Locate the cell with the specified text and output its [x, y] center coordinate. 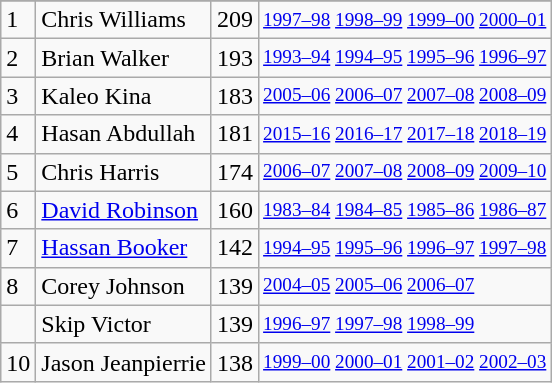
1997–98 1998–99 1999–00 2000–01 [405, 20]
Chris Williams [124, 20]
Chris Harris [124, 172]
Hasan Abdullah [124, 134]
2015–16 2016–17 2017–18 2018–19 [405, 134]
1994–95 1995–96 1996–97 1997–98 [405, 248]
1993–94 1994–95 1995–96 1996–97 [405, 58]
1 [18, 20]
Skip Victor [124, 324]
142 [234, 248]
4 [18, 134]
7 [18, 248]
10 [18, 362]
138 [234, 362]
1996–97 1997–98 1998–99 [405, 324]
183 [234, 96]
2005–06 2006–07 2007–08 2008–09 [405, 96]
8 [18, 286]
Jason Jeanpierrie [124, 362]
160 [234, 210]
Brian Walker [124, 58]
Kaleo Kina [124, 96]
5 [18, 172]
2006–07 2007–08 2008–09 2009–10 [405, 172]
Corey Johnson [124, 286]
2 [18, 58]
3 [18, 96]
6 [18, 210]
193 [234, 58]
David Robinson [124, 210]
181 [234, 134]
174 [234, 172]
1983–84 1984–85 1985–86 1986–87 [405, 210]
2004–05 2005–06 2006–07 [405, 286]
1999–00 2000–01 2001–02 2002–03 [405, 362]
Hassan Booker [124, 248]
209 [234, 20]
